Extract the [x, y] coordinate from the center of the cell holding the provided text.  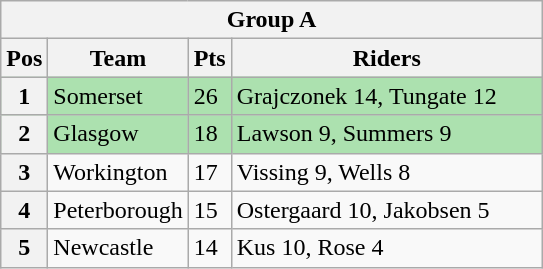
Group A [272, 20]
Lawson 9, Summers 9 [386, 134]
Newcastle [118, 248]
1 [24, 96]
Pos [24, 58]
2 [24, 134]
Glasgow [118, 134]
Vissing 9, Wells 8 [386, 172]
Grajczonek 14, Tungate 12 [386, 96]
5 [24, 248]
Somerset [118, 96]
4 [24, 210]
Ostergaard 10, Jakobsen 5 [386, 210]
3 [24, 172]
18 [210, 134]
Kus 10, Rose 4 [386, 248]
Team [118, 58]
Peterborough [118, 210]
Workington [118, 172]
Riders [386, 58]
14 [210, 248]
26 [210, 96]
15 [210, 210]
17 [210, 172]
Pts [210, 58]
